Find where the given text appears and provide that cell's center as (x, y) coordinate. 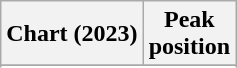
Chart (2023) (72, 34)
Peakposition (189, 34)
